From the cell containing the given text, extract its center point as (x, y) coordinate. 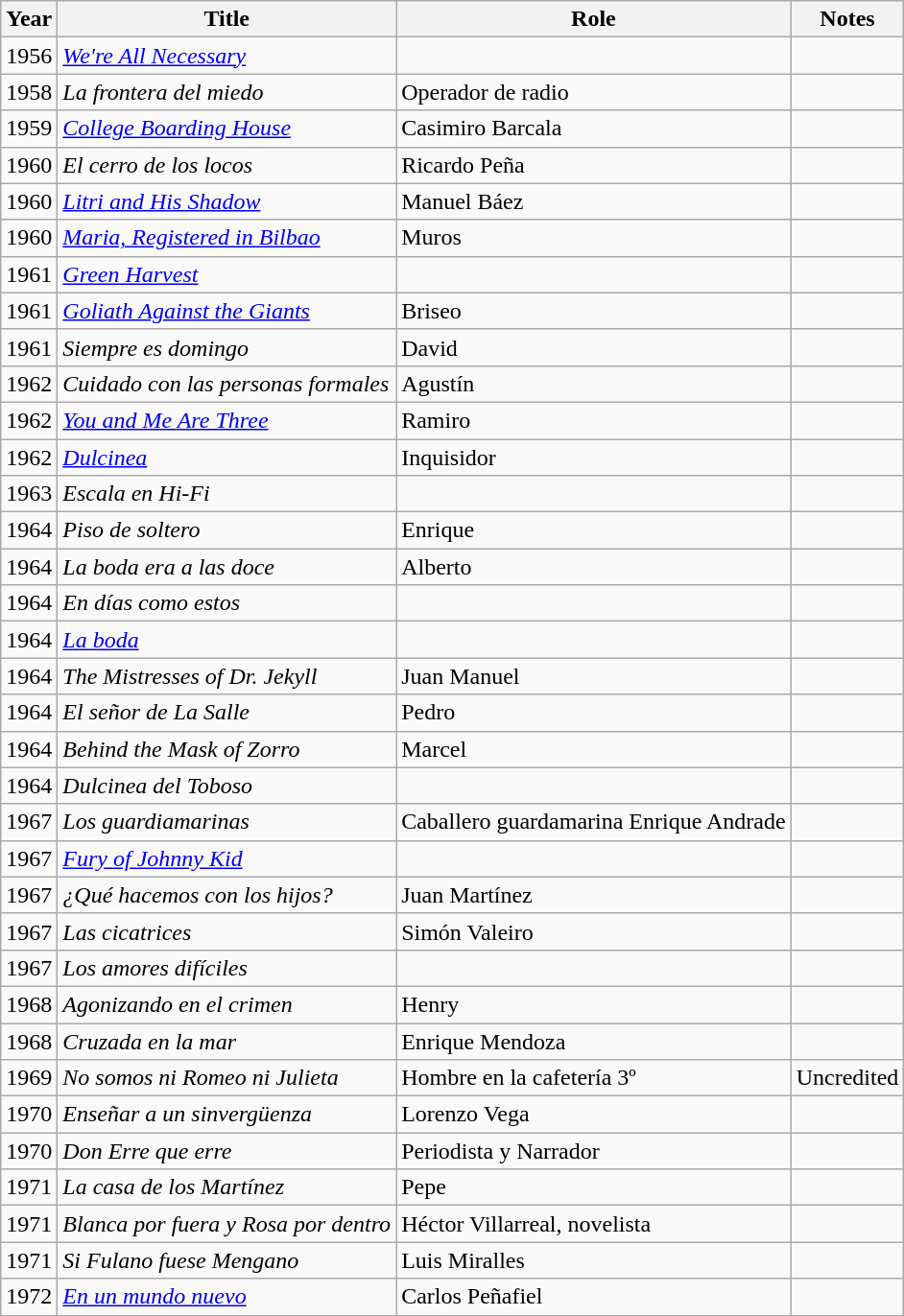
Marcel (594, 749)
Inquisidor (594, 458)
Pedro (594, 713)
Behind the Mask of Zorro (226, 749)
Enrique Mendoza (594, 1041)
Piso de soltero (226, 530)
Si Fulano fuese Mengano (226, 1260)
Notes (847, 19)
We're All Necessary (226, 56)
Juan Manuel (594, 676)
Agonizando en el crimen (226, 1004)
Siempre es domingo (226, 347)
En un mundo nuevo (226, 1297)
Cruzada en la mar (226, 1041)
El señor de La Salle (226, 713)
Green Harvest (226, 274)
Hombre en la cafetería 3º (594, 1078)
Enrique (594, 530)
Litri and His Shadow (226, 201)
Caballero guardamarina Enrique Andrade (594, 822)
Casimiro Barcala (594, 129)
Periodista y Narrador (594, 1151)
Alberto (594, 567)
You and Me Are Three (226, 420)
Enseñar a un sinvergüenza (226, 1115)
Manuel Báez (594, 201)
The Mistresses of Dr. Jekyll (226, 676)
1972 (29, 1297)
Luis Miralles (594, 1260)
1958 (29, 92)
Pepe (594, 1187)
Don Erre que erre (226, 1151)
Cuidado con las personas formales (226, 384)
Operador de radio (594, 92)
No somos ni Romeo ni Julieta (226, 1078)
Simón Valeiro (594, 931)
Lorenzo Vega (594, 1115)
Title (226, 19)
Dulcinea del Toboso (226, 786)
David (594, 347)
La boda era a las doce (226, 567)
Juan Martínez (594, 895)
El cerro de los locos (226, 165)
1959 (29, 129)
Maria, Registered in Bilbao (226, 238)
Las cicatrices (226, 931)
1969 (29, 1078)
1956 (29, 56)
Briseo (594, 311)
Los amores difíciles (226, 968)
Ricardo Peña (594, 165)
Dulcinea (226, 458)
Blanca por fuera y Rosa por dentro (226, 1224)
La frontera del miedo (226, 92)
College Boarding House (226, 129)
Ramiro (594, 420)
Uncredited (847, 1078)
La casa de los Martínez (226, 1187)
En días como estos (226, 603)
Escala en Hi-Fi (226, 494)
La boda (226, 640)
Carlos Peñafiel (594, 1297)
Los guardiamarinas (226, 822)
Goliath Against the Giants (226, 311)
1963 (29, 494)
Agustín (594, 384)
Henry (594, 1004)
¿Qué hacemos con los hijos? (226, 895)
Héctor Villarreal, novelista (594, 1224)
Muros (594, 238)
Role (594, 19)
Year (29, 19)
Fury of Johnny Kid (226, 858)
